Find where the given text appears and provide that cell's center as [x, y] coordinate. 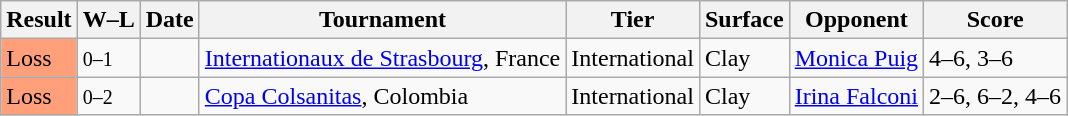
Copa Colsanitas, Colombia [382, 96]
0–1 [108, 58]
Irina Falconi [856, 96]
Result [39, 20]
Internationaux de Strasbourg, France [382, 58]
Tier [633, 20]
Surface [744, 20]
2–6, 6–2, 4–6 [996, 96]
4–6, 3–6 [996, 58]
Opponent [856, 20]
W–L [108, 20]
Tournament [382, 20]
Score [996, 20]
Monica Puig [856, 58]
Date [170, 20]
0–2 [108, 96]
